Determine the [X, Y] coordinate at the center of the cell enclosing the given text.  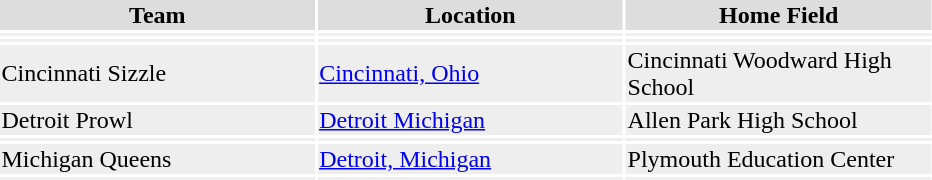
Detroit, Michigan [470, 159]
Home Field [778, 15]
Cincinnati, Ohio [470, 74]
Detroit Prowl [158, 120]
Cincinnati Sizzle [158, 74]
Allen Park High School [778, 120]
Plymouth Education Center [778, 159]
Detroit Michigan [470, 120]
Michigan Queens [158, 159]
Cincinnati Woodward High School [778, 74]
Team [158, 15]
Location [470, 15]
